Scan for the cell matching the given text and deliver its [x, y] coordinate at center. 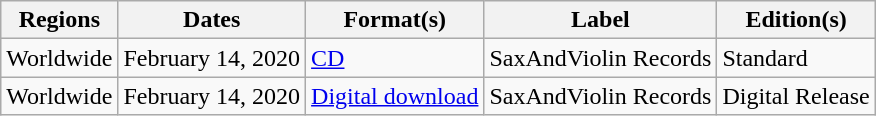
Digital download [395, 96]
Regions [60, 20]
Digital Release [796, 96]
Format(s) [395, 20]
Dates [212, 20]
Standard [796, 58]
Edition(s) [796, 20]
CD [395, 58]
Label [600, 20]
